Return the (X, Y) coordinate for the center point of the cell that contains the specified text.  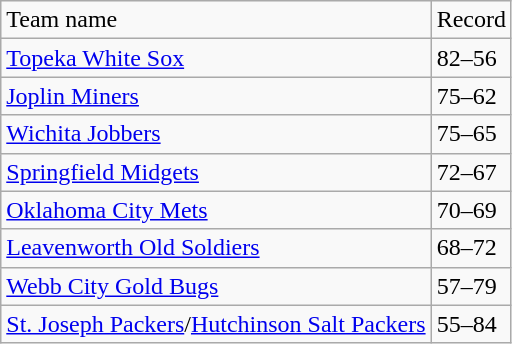
Webb City Gold Bugs (216, 286)
55–84 (471, 324)
82–56 (471, 58)
Joplin Miners (216, 96)
75–65 (471, 134)
68–72 (471, 248)
Topeka White Sox (216, 58)
St. Joseph Packers/Hutchinson Salt Packers (216, 324)
75–62 (471, 96)
Leavenworth Old Soldiers (216, 248)
Record (471, 20)
72–67 (471, 172)
Team name (216, 20)
Oklahoma City Mets (216, 210)
Wichita Jobbers (216, 134)
Springfield Midgets (216, 172)
57–79 (471, 286)
70–69 (471, 210)
